From the cell containing the given text, extract its center point as (x, y) coordinate. 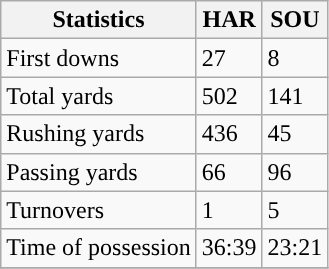
45 (295, 134)
36:39 (229, 248)
502 (229, 96)
Statistics (99, 20)
8 (295, 58)
5 (295, 210)
Turnovers (99, 210)
Rushing yards (99, 134)
141 (295, 96)
SOU (295, 20)
23:21 (295, 248)
27 (229, 58)
Total yards (99, 96)
1 (229, 210)
Passing yards (99, 172)
66 (229, 172)
436 (229, 134)
Time of possession (99, 248)
HAR (229, 20)
First downs (99, 58)
96 (295, 172)
